Output the (X, Y) coordinate of the center of the cell containing the given text.  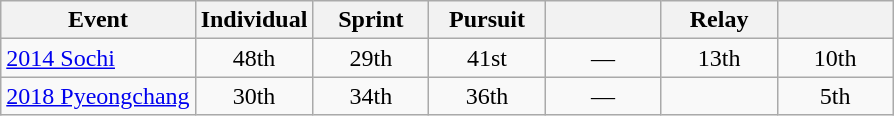
30th (254, 96)
41st (487, 58)
10th (835, 58)
2014 Sochi (98, 58)
Event (98, 20)
Pursuit (487, 20)
48th (254, 58)
5th (835, 96)
Relay (719, 20)
36th (487, 96)
13th (719, 58)
Sprint (371, 20)
2018 Pyeongchang (98, 96)
34th (371, 96)
Individual (254, 20)
29th (371, 58)
